Return the (x, y) coordinate for the center point of the cell that contains the specified text.  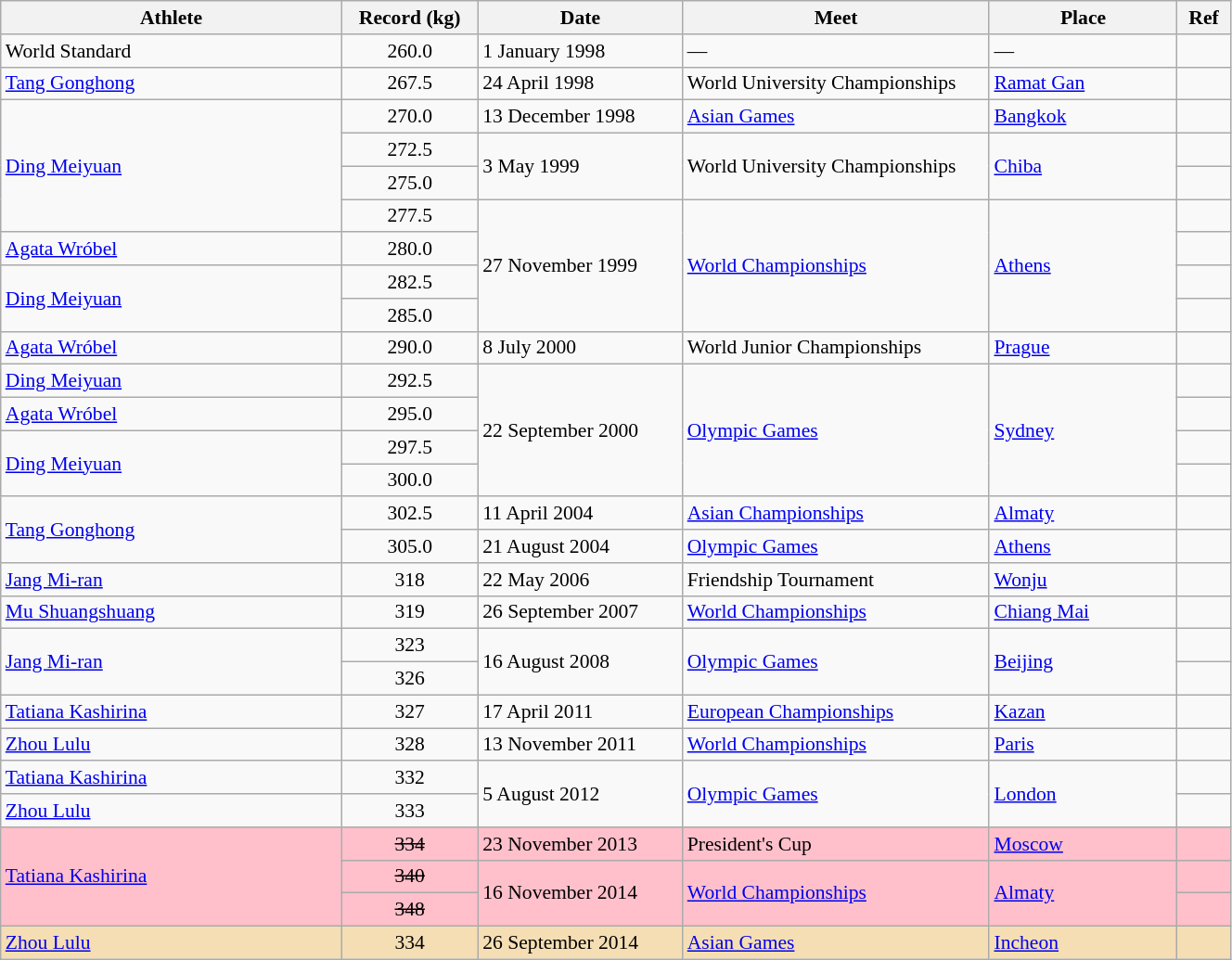
Bangkok (1083, 117)
305.0 (410, 546)
London (1083, 794)
President's Cup (837, 844)
340 (410, 877)
282.5 (410, 282)
Chiba (1083, 167)
Ramat Gan (1083, 83)
11 April 2004 (580, 514)
1 January 1998 (580, 51)
Incheon (1083, 943)
World Junior Championships (837, 348)
275.0 (410, 183)
Chiang Mai (1083, 612)
Moscow (1083, 844)
8 July 2000 (580, 348)
290.0 (410, 348)
327 (410, 711)
328 (410, 745)
24 April 1998 (580, 83)
5 August 2012 (580, 794)
Asian Championships (837, 514)
23 November 2013 (580, 844)
26 September 2007 (580, 612)
332 (410, 778)
285.0 (410, 315)
Date (580, 18)
22 September 2000 (580, 430)
295.0 (410, 415)
297.5 (410, 447)
16 November 2014 (580, 892)
Athlete (171, 18)
323 (410, 646)
13 November 2011 (580, 745)
3 May 1999 (580, 167)
Place (1083, 18)
300.0 (410, 480)
333 (410, 811)
267.5 (410, 83)
Sydney (1083, 430)
318 (410, 580)
272.5 (410, 150)
Beijing (1083, 662)
Kazan (1083, 711)
260.0 (410, 51)
280.0 (410, 250)
277.5 (410, 216)
21 August 2004 (580, 546)
27 November 1999 (580, 265)
17 April 2011 (580, 711)
22 May 2006 (580, 580)
326 (410, 679)
Meet (837, 18)
348 (410, 910)
270.0 (410, 117)
Wonju (1083, 580)
319 (410, 612)
Ref (1204, 18)
26 September 2014 (580, 943)
Record (kg) (410, 18)
World Standard (171, 51)
13 December 1998 (580, 117)
16 August 2008 (580, 662)
292.5 (410, 381)
Mu Shuangshuang (171, 612)
Prague (1083, 348)
302.5 (410, 514)
European Championships (837, 711)
Friendship Tournament (837, 580)
Paris (1083, 745)
